Provide the (X, Y) coordinate of the cell's center where the given text is located.  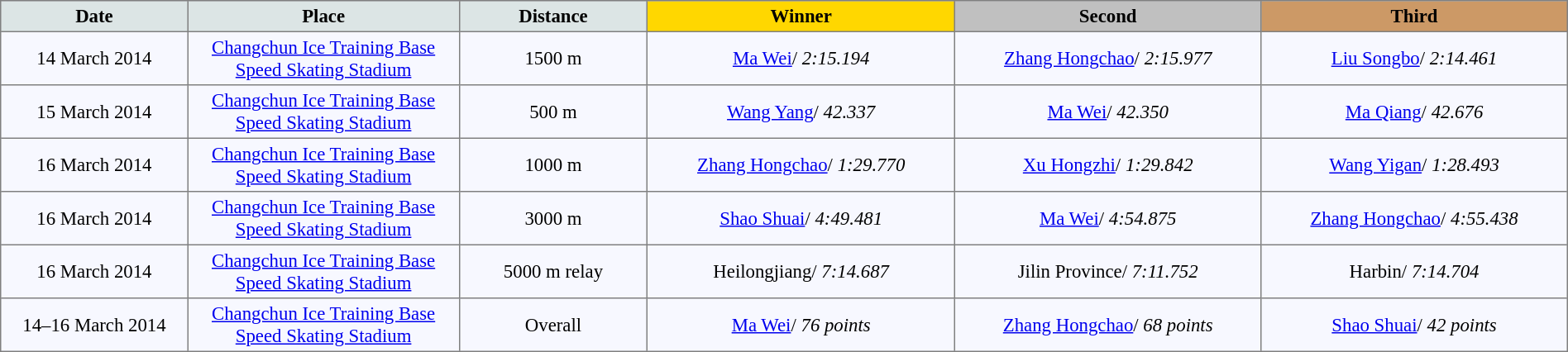
Xu Hongzhi/ 1:29.842 (1108, 164)
14 March 2014 (94, 58)
Zhang Hongchao/ 2:15.977 (1108, 58)
14–16 March 2014 (94, 325)
Wang Yigan/ 1:28.493 (1414, 164)
Ma Wei/ 2:15.194 (801, 58)
Liu Songbo/ 2:14.461 (1414, 58)
Date (94, 17)
Shao Shuai/ 4:49.481 (801, 218)
Ma Wei/ 4:54.875 (1108, 218)
Ma Qiang/ 42.676 (1414, 112)
Second (1108, 17)
1500 m (553, 58)
500 m (553, 112)
Zhang Hongchao/ 4:55.438 (1414, 218)
3000 m (553, 218)
Third (1414, 17)
Ma Wei/ 42.350 (1108, 112)
Distance (553, 17)
Zhang Hongchao/ 68 points (1108, 325)
5000 m relay (553, 271)
Overall (553, 325)
Jilin Province/ 7:11.752 (1108, 271)
15 March 2014 (94, 112)
1000 m (553, 164)
Ma Wei/ 76 points (801, 325)
Zhang Hongchao/ 1:29.770 (801, 164)
Place (323, 17)
Winner (801, 17)
Shao Shuai/ 42 points (1414, 325)
Wang Yang/ 42.337 (801, 112)
Harbin/ 7:14.704 (1414, 271)
Heilongjiang/ 7:14.687 (801, 271)
